Provide the (x, y) coordinate of the cell's center where the given text is located.  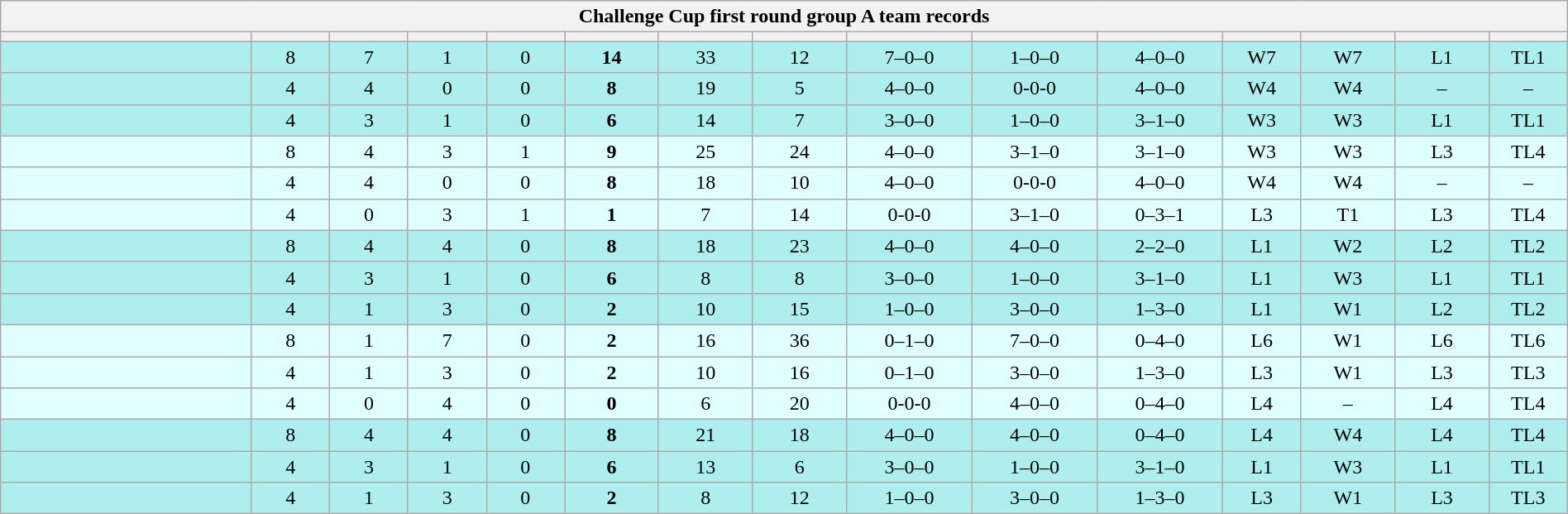
24 (800, 151)
21 (705, 435)
25 (705, 151)
23 (800, 246)
20 (800, 404)
33 (705, 57)
T1 (1348, 214)
Challenge Cup first round group A team records (784, 17)
W2 (1348, 246)
9 (612, 151)
13 (705, 467)
TL6 (1528, 340)
0–3–1 (1160, 214)
15 (800, 309)
19 (705, 89)
36 (800, 340)
2–2–0 (1160, 246)
5 (800, 89)
